Locate the cell with the specified text and output its (x, y) center coordinate. 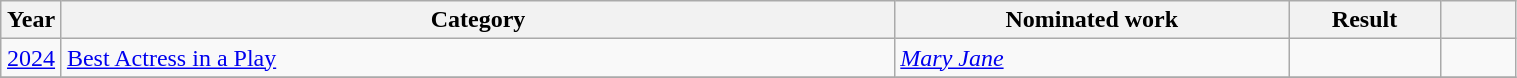
Best Actress in a Play (478, 58)
Mary Jane (1092, 58)
Nominated work (1092, 20)
Result (1365, 20)
Year (32, 20)
2024 (32, 58)
Category (478, 20)
